From the cell containing the given text, extract its center point as [x, y] coordinate. 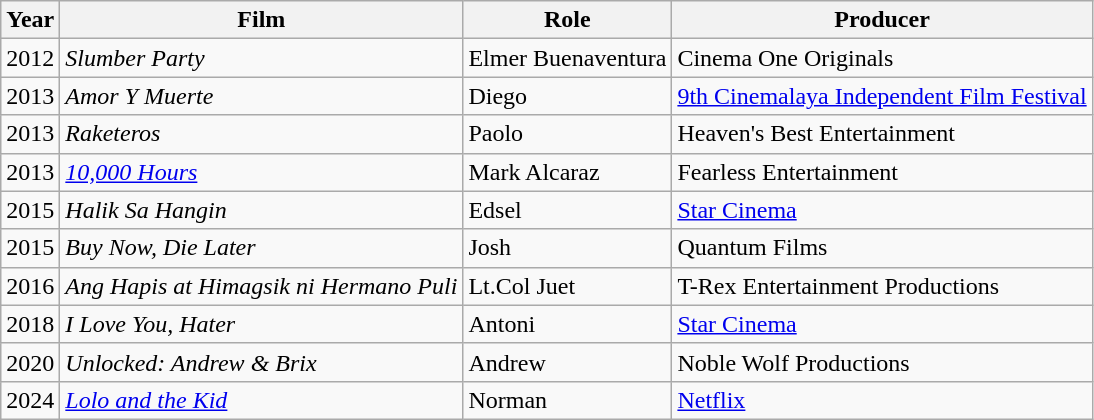
Raketeros [262, 134]
Elmer Buenaventura [568, 58]
Mark Alcaraz [568, 172]
Unlocked: Andrew & Brix [262, 362]
2016 [30, 286]
Buy Now, Die Later [262, 248]
Diego [568, 96]
Josh [568, 248]
Heaven's Best Entertainment [882, 134]
2012 [30, 58]
Ang Hapis at Himagsik ni Hermano Puli [262, 286]
Netflix [882, 400]
Antoni [568, 324]
Year [30, 20]
Lolo and the Kid [262, 400]
Cinema One Originals [882, 58]
Role [568, 20]
Halik Sa Hangin [262, 210]
Producer [882, 20]
Norman [568, 400]
Slumber Party [262, 58]
Edsel [568, 210]
2024 [30, 400]
Film [262, 20]
2018 [30, 324]
Amor Y Muerte [262, 96]
T-Rex Entertainment Productions [882, 286]
2020 [30, 362]
9th Cinemalaya Independent Film Festival [882, 96]
10,000 Hours [262, 172]
Andrew [568, 362]
Paolo [568, 134]
Noble Wolf Productions [882, 362]
Lt.Col Juet [568, 286]
Fearless Entertainment [882, 172]
Quantum Films [882, 248]
I Love You, Hater [262, 324]
